Detect which cell encompasses the target text, then output its [X, Y] center coordinate. 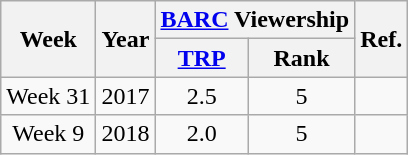
Year [126, 39]
Ref. [382, 39]
TRP [202, 58]
Week [48, 39]
2.5 [202, 96]
2.0 [202, 134]
2017 [126, 96]
BARC Viewership [255, 20]
2018 [126, 134]
Week 9 [48, 134]
Rank [301, 58]
Week 31 [48, 96]
